Pinpoint the cell where the given text exists, returning its (X, Y) midpoint coordinate. 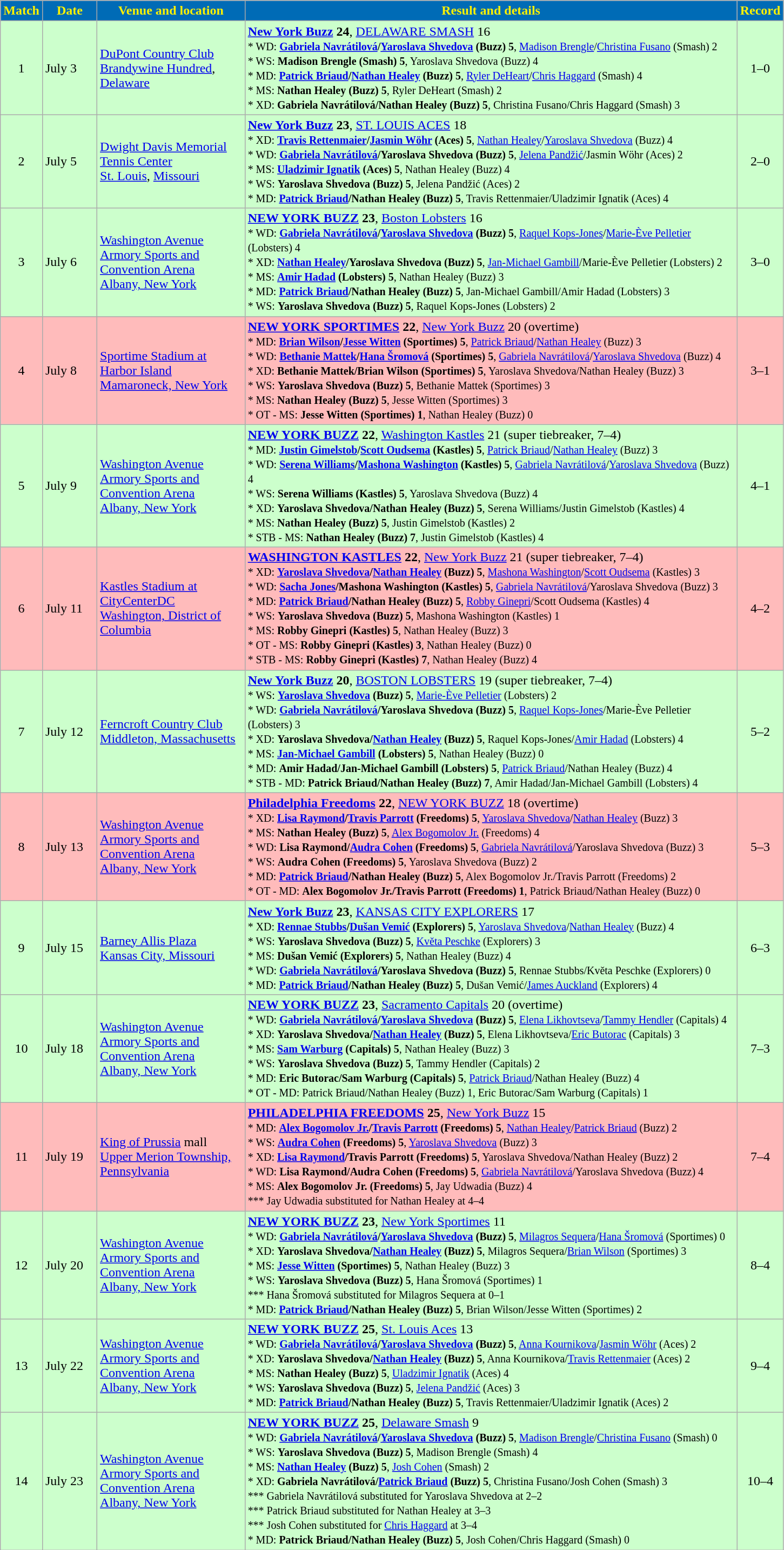
Sportime Stadium at Harbor IslandMamaroneck, New York (171, 370)
Match (22, 11)
July 18 (69, 1048)
Venue and location (171, 11)
8 (22, 847)
7 (22, 731)
9 (22, 947)
2 (22, 161)
Result and details (491, 11)
July 13 (69, 847)
4–1 (760, 485)
Ferncroft Country ClubMiddleton, Massachusetts (171, 731)
July 6 (69, 262)
5 (22, 485)
12 (22, 1265)
10 (22, 1048)
Dwight Davis Memorial Tennis CenterSt. Louis, Missouri (171, 161)
July 8 (69, 370)
5–2 (760, 731)
DuPont Country ClubBrandywine Hundred, Delaware (171, 68)
July 20 (69, 1265)
July 22 (69, 1366)
6 (22, 609)
4 (22, 370)
7–3 (760, 1048)
6–3 (760, 947)
11 (22, 1156)
2–0 (760, 161)
3–0 (760, 262)
July 19 (69, 1156)
July 3 (69, 68)
14 (22, 1481)
July 15 (69, 947)
Barney Allis PlazaKansas City, Missouri (171, 947)
1–0 (760, 68)
July 9 (69, 485)
Record (760, 11)
1 (22, 68)
5–3 (760, 847)
July 11 (69, 609)
9–4 (760, 1366)
Kastles Stadium at CityCenterDCWashington, District of Columbia (171, 609)
King of Prussia mallUpper Merion Township, Pennsylvania (171, 1156)
13 (22, 1366)
3–1 (760, 370)
July 12 (69, 731)
3 (22, 262)
July 5 (69, 161)
10–4 (760, 1481)
8–4 (760, 1265)
Date (69, 11)
7–4 (760, 1156)
4–2 (760, 609)
July 23 (69, 1481)
